Determine the [X, Y] coordinate at the center of the cell enclosing the given text.  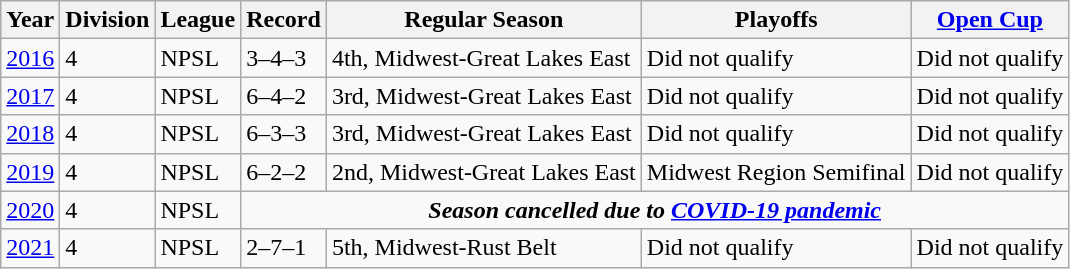
5th, Midwest-Rust Belt [484, 248]
Open Cup [990, 20]
6–3–3 [284, 134]
League [198, 20]
Midwest Region Semifinal [776, 172]
3–4–3 [284, 58]
2017 [30, 96]
2019 [30, 172]
Year [30, 20]
Regular Season [484, 20]
Division [108, 20]
2018 [30, 134]
2nd, Midwest-Great Lakes East [484, 172]
6–4–2 [284, 96]
2020 [30, 210]
Season cancelled due to COVID-19 pandemic [655, 210]
2021 [30, 248]
2–7–1 [284, 248]
4th, Midwest-Great Lakes East [484, 58]
6–2–2 [284, 172]
Record [284, 20]
2016 [30, 58]
Playoffs [776, 20]
